From the cell containing the given text, extract its center point as [x, y] coordinate. 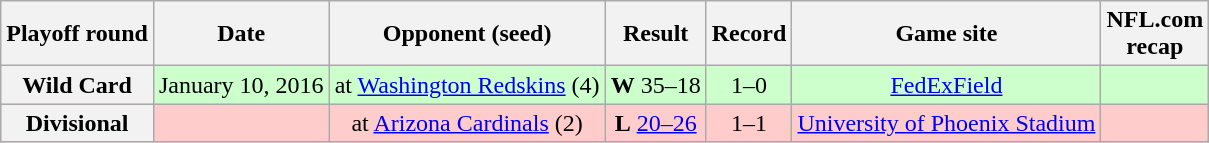
at Washington Redskins (4) [467, 85]
1–0 [749, 85]
FedExField [946, 85]
at Arizona Cardinals (2) [467, 123]
1–1 [749, 123]
W 35–18 [656, 85]
Game site [946, 34]
Opponent (seed) [467, 34]
Divisional [78, 123]
Date [241, 34]
NFL.comrecap [1155, 34]
University of Phoenix Stadium [946, 123]
Record [749, 34]
Result [656, 34]
January 10, 2016 [241, 85]
Playoff round [78, 34]
Wild Card [78, 85]
L 20–26 [656, 123]
